Search for the cell housing the specified text and yield its [X, Y] center coordinate. 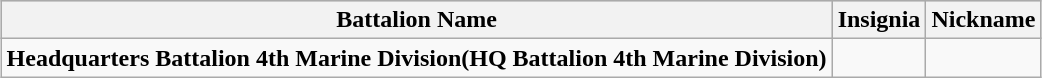
Nickname [984, 20]
Headquarters Battalion 4th Marine Division(HQ Battalion 4th Marine Division) [416, 58]
Insignia [879, 20]
Battalion Name [416, 20]
